Search for the cell housing the specified text and yield its [x, y] center coordinate. 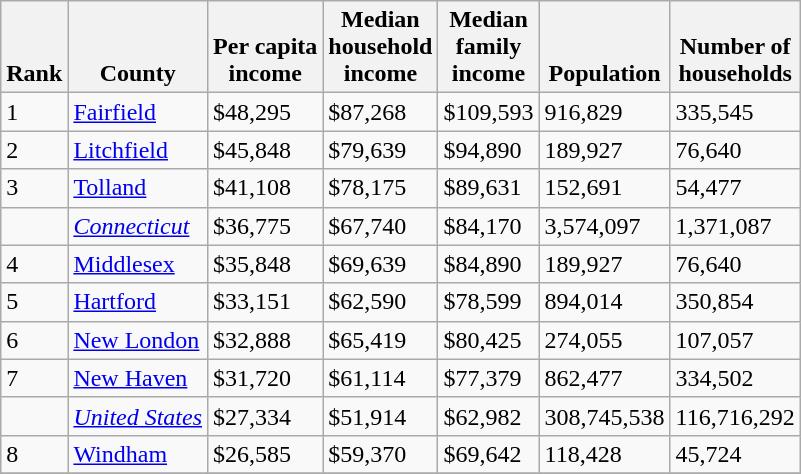
$26,585 [266, 454]
894,014 [604, 302]
$67,740 [380, 226]
Middlesex [138, 264]
350,854 [735, 302]
4 [34, 264]
$69,639 [380, 264]
118,428 [604, 454]
Number ofhouseholds [735, 47]
$62,590 [380, 302]
$94,890 [488, 150]
Per capitaincome [266, 47]
$87,268 [380, 112]
5 [34, 302]
$32,888 [266, 340]
$31,720 [266, 378]
$62,982 [488, 416]
New London [138, 340]
$84,890 [488, 264]
Rank [34, 47]
$41,108 [266, 188]
$51,914 [380, 416]
862,477 [604, 378]
Windham [138, 454]
$27,334 [266, 416]
1,371,087 [735, 226]
$78,599 [488, 302]
$61,114 [380, 378]
Medianfamilyincome [488, 47]
6 [34, 340]
335,545 [735, 112]
Hartford [138, 302]
107,057 [735, 340]
3 [34, 188]
916,829 [604, 112]
Tolland [138, 188]
116,716,292 [735, 416]
$48,295 [266, 112]
$36,775 [266, 226]
274,055 [604, 340]
$35,848 [266, 264]
$69,642 [488, 454]
$78,175 [380, 188]
308,745,538 [604, 416]
2 [34, 150]
$89,631 [488, 188]
1 [34, 112]
Connecticut [138, 226]
334,502 [735, 378]
$79,639 [380, 150]
$59,370 [380, 454]
152,691 [604, 188]
$77,379 [488, 378]
$45,848 [266, 150]
3,574,097 [604, 226]
Population [604, 47]
$65,419 [380, 340]
New Haven [138, 378]
$33,151 [266, 302]
Fairfield [138, 112]
United States [138, 416]
54,477 [735, 188]
45,724 [735, 454]
$84,170 [488, 226]
Litchfield [138, 150]
Medianhouseholdincome [380, 47]
County [138, 47]
$80,425 [488, 340]
8 [34, 454]
7 [34, 378]
$109,593 [488, 112]
